Scan for the cell matching the given text and deliver its (X, Y) coordinate at center. 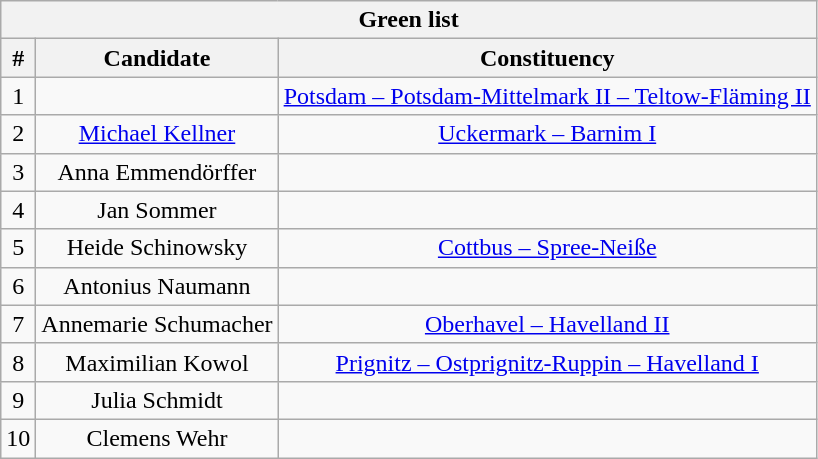
Heide Schinowsky (157, 248)
1 (18, 96)
Antonius Naumann (157, 286)
9 (18, 400)
Oberhavel – Havelland II (547, 324)
Prignitz – Ostprignitz-Ruppin – Havelland I (547, 362)
Uckermark – Barnim I (547, 134)
10 (18, 438)
Julia Schmidt (157, 400)
Cottbus – Spree-Neiße (547, 248)
Constituency (547, 58)
Jan Sommer (157, 210)
8 (18, 362)
Anna Emmendörffer (157, 172)
Annemarie Schumacher (157, 324)
3 (18, 172)
Potsdam – Potsdam-Mittelmark II – Teltow-Fläming II (547, 96)
5 (18, 248)
6 (18, 286)
# (18, 58)
7 (18, 324)
Green list (409, 20)
Maximilian Kowol (157, 362)
4 (18, 210)
2 (18, 134)
Candidate (157, 58)
Clemens Wehr (157, 438)
Michael Kellner (157, 134)
